Find where the given text appears and provide that cell's center as [x, y] coordinate. 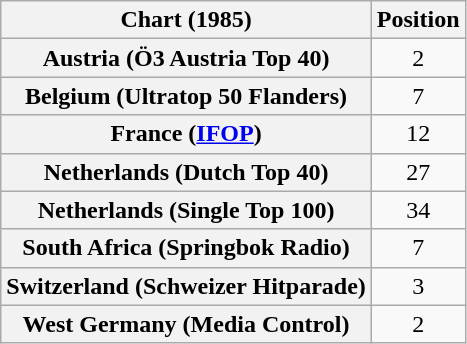
34 [418, 210]
Belgium (Ultratop 50 Flanders) [186, 96]
Austria (Ö3 Austria Top 40) [186, 58]
Netherlands (Single Top 100) [186, 210]
South Africa (Springbok Radio) [186, 248]
27 [418, 172]
Chart (1985) [186, 20]
3 [418, 286]
Position [418, 20]
Switzerland (Schweizer Hitparade) [186, 286]
West Germany (Media Control) [186, 324]
12 [418, 134]
France (IFOP) [186, 134]
Netherlands (Dutch Top 40) [186, 172]
